Determine the [X, Y] coordinate at the center of the cell enclosing the given text.  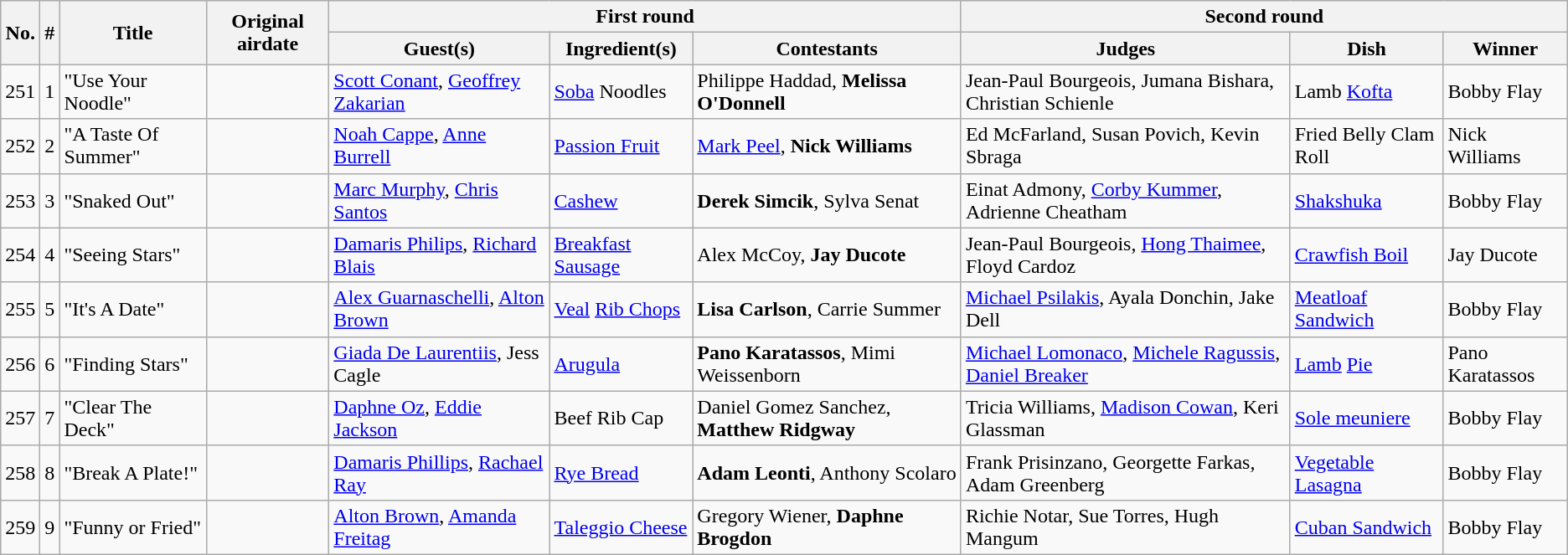
6 [50, 363]
"It's A Date" [132, 310]
Lisa Carlson, Carrie Summer [828, 310]
Original airdate [268, 33]
Philippe Haddad, Melissa O'Donnell [828, 92]
3 [50, 201]
Scott Conant, Geoffrey Zakarian [439, 92]
4 [50, 254]
"Funny or Fried" [132, 527]
255 [20, 310]
Jay Ducote [1505, 254]
Daphne Oz, Eddie Jackson [439, 419]
# [50, 33]
7 [50, 419]
Damaris Phillips, Rachael Ray [439, 472]
Nick Williams [1505, 146]
Shakshuka [1367, 201]
Taleggio Cheese [622, 527]
Breakfast Sausage [622, 254]
Cashew [622, 201]
Daniel Gomez Sanchez, Matthew Ridgway [828, 419]
Michael Psilakis, Ayala Donchin, Jake Dell [1126, 310]
Cuban Sandwich [1367, 527]
Guest(s) [439, 49]
Soba Noodles [622, 92]
252 [20, 146]
Arugula [622, 363]
Ed McFarland, Susan Povich, Kevin Sbraga [1126, 146]
First round [645, 17]
Marc Murphy, Chris Santos [439, 201]
"Use Your Noodle" [132, 92]
Passion Fruit [622, 146]
Lamb Pie [1367, 363]
Gregory Wiener, Daphne Brogdon [828, 527]
253 [20, 201]
Mark Peel, Nick Williams [828, 146]
Alton Brown, Amanda Freitag [439, 527]
Fried Belly Clam Roll [1367, 146]
Beef Rib Cap [622, 419]
"Seeing Stars" [132, 254]
Derek Simcik, Sylva Senat [828, 201]
Noah Cappe, Anne Burrell [439, 146]
Jean-Paul Bourgeois, Jumana Bishara, Christian Schienle [1126, 92]
8 [50, 472]
Alex Guarnaschelli, Alton Brown [439, 310]
"A Taste Of Summer" [132, 146]
"Snaked Out" [132, 201]
Title [132, 33]
Adam Leonti, Anthony Scolaro [828, 472]
257 [20, 419]
Pano Karatassos, Mimi Weissenborn [828, 363]
5 [50, 310]
Rye Bread [622, 472]
Pano Karatassos [1505, 363]
258 [20, 472]
Second round [1264, 17]
Jean-Paul Bourgeois, Hong Thaimee, Floyd Cardoz [1126, 254]
Crawfish Boil [1367, 254]
No. [20, 33]
9 [50, 527]
Frank Prisinzano, Georgette Farkas, Adam Greenberg [1126, 472]
Giada De Laurentiis, Jess Cagle [439, 363]
256 [20, 363]
1 [50, 92]
Veal Rib Chops [622, 310]
"Finding Stars" [132, 363]
Sole meuniere [1367, 419]
Dish [1367, 49]
Vegetable Lasagna [1367, 472]
Einat Admony, Corby Kummer, Adrienne Cheatham [1126, 201]
Ingredient(s) [622, 49]
"Break A Plate!" [132, 472]
Lamb Kofta [1367, 92]
Winner [1505, 49]
Tricia Williams, Madison Cowan, Keri Glassman [1126, 419]
Judges [1126, 49]
254 [20, 254]
Meatloaf Sandwich [1367, 310]
259 [20, 527]
2 [50, 146]
"Clear The Deck" [132, 419]
Contestants [828, 49]
251 [20, 92]
Alex McCoy, Jay Ducote [828, 254]
Richie Notar, Sue Torres, Hugh Mangum [1126, 527]
Damaris Philips, Richard Blais [439, 254]
Michael Lomonaco, Michele Ragussis, Daniel Breaker [1126, 363]
